Identify which cell holds the provided text, then report its [x, y] central coordinate. 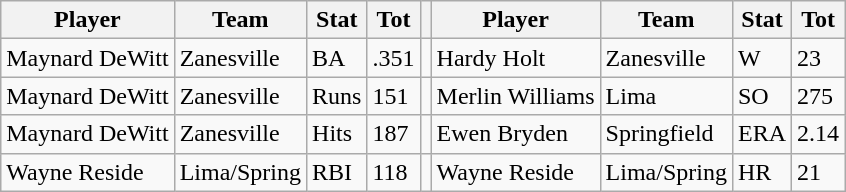
W [762, 58]
SO [762, 96]
275 [818, 96]
Lima [666, 96]
BA [337, 58]
HR [762, 172]
Hardy Holt [516, 58]
118 [394, 172]
Runs [337, 96]
ERA [762, 134]
Ewen Bryden [516, 134]
Merlin Williams [516, 96]
21 [818, 172]
151 [394, 96]
Hits [337, 134]
RBI [337, 172]
.351 [394, 58]
Springfield [666, 134]
2.14 [818, 134]
187 [394, 134]
23 [818, 58]
